From the cell containing the given text, extract its center point as [X, Y] coordinate. 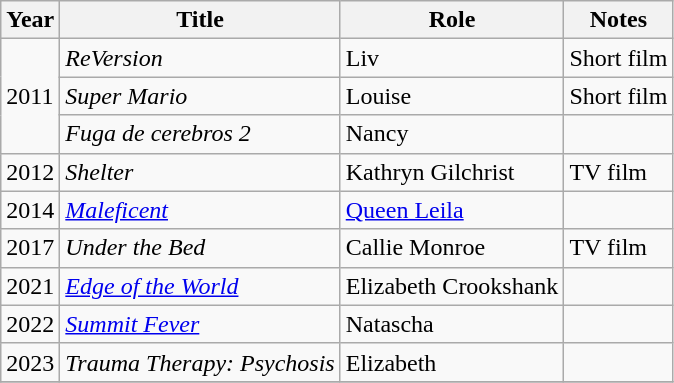
2014 [30, 210]
Trauma Therapy: Psychosis [200, 362]
Edge of the World [200, 286]
Fuga de cerebros 2 [200, 134]
Under the Bed [200, 248]
2023 [30, 362]
2012 [30, 172]
Liv [452, 58]
Year [30, 20]
ReVersion [200, 58]
2021 [30, 286]
Elizabeth [452, 362]
Callie Monroe [452, 248]
Nancy [452, 134]
Elizabeth Crookshank [452, 286]
Shelter [200, 172]
Queen Leila [452, 210]
Super Mario [200, 96]
Role [452, 20]
Louise [452, 96]
Kathryn Gilchrist [452, 172]
2017 [30, 248]
Natascha [452, 324]
Notes [618, 20]
Maleficent [200, 210]
Summit Fever [200, 324]
Title [200, 20]
2011 [30, 96]
2022 [30, 324]
